Pinpoint the cell where the given text exists, returning its (x, y) midpoint coordinate. 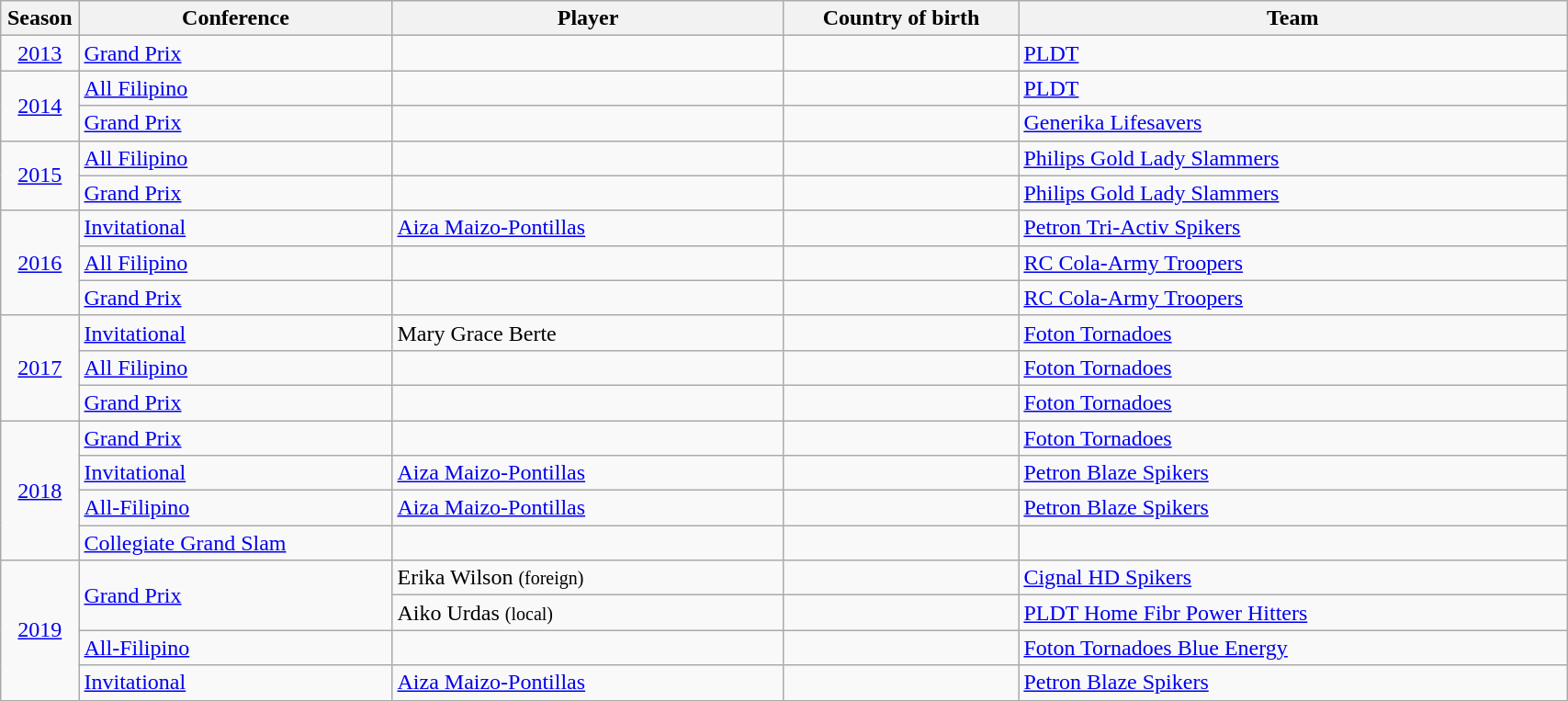
Season (40, 18)
Erika Wilson (foreign) (588, 578)
2014 (40, 106)
2016 (40, 263)
2013 (40, 53)
PLDT Home Fibr Power Hitters (1293, 613)
2019 (40, 630)
Cignal HD Spikers (1293, 578)
Foton Tornadoes Blue Energy (1293, 648)
Conference (235, 18)
Aiko Urdas (local) (588, 613)
Country of birth (901, 18)
2018 (40, 491)
Mary Grace Berte (588, 333)
Player (588, 18)
2017 (40, 367)
Collegiate Grand Slam (235, 543)
Team (1293, 18)
Generika Lifesavers (1293, 123)
2015 (40, 175)
Petron Tri-Activ Spikers (1293, 228)
